From the cell containing the given text, extract its center point as [X, Y] coordinate. 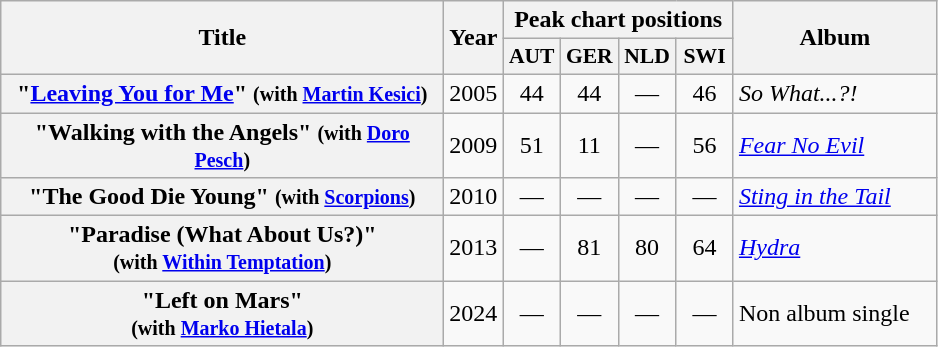
46 [705, 93]
"The Good Die Young" (with Scorpions) [222, 197]
2013 [474, 248]
Fear No Evil [834, 144]
So What...?! [834, 93]
11 [590, 144]
SWI [705, 57]
Hydra [834, 248]
Peak chart positions [618, 20]
64 [705, 248]
2009 [474, 144]
2005 [474, 93]
80 [647, 248]
Album [834, 38]
GER [590, 57]
81 [590, 248]
"Paradise (What About Us?)"(with Within Temptation) [222, 248]
51 [532, 144]
2024 [474, 314]
56 [705, 144]
NLD [647, 57]
Title [222, 38]
2010 [474, 197]
Non album single [834, 314]
"Leaving You for Me" (with Martin Kesici) [222, 93]
"Left on Mars"(with Marko Hietala) [222, 314]
Year [474, 38]
AUT [532, 57]
"Walking with the Angels" (with Doro Pesch) [222, 144]
Sting in the Tail [834, 197]
